Scan for the cell matching the given text and deliver its [X, Y] coordinate at center. 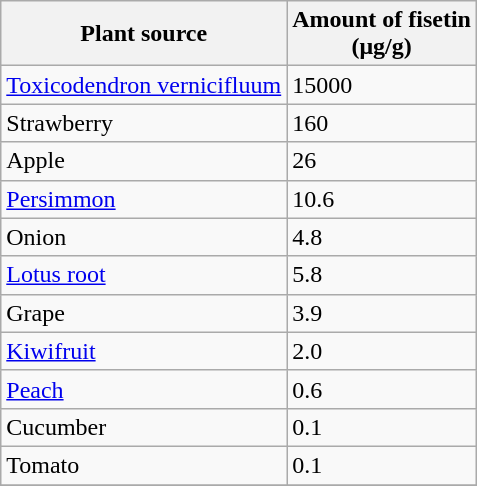
4.8 [382, 237]
Cucumber [144, 427]
10.6 [382, 199]
Onion [144, 237]
Toxicodendron vernicifluum [144, 85]
Amount of fisetin (μg/g) [382, 34]
26 [382, 161]
Strawberry [144, 123]
Grape [144, 313]
0.6 [382, 389]
5.8 [382, 275]
Apple [144, 161]
Lotus root [144, 275]
Persimmon [144, 199]
Kiwifruit [144, 351]
Peach [144, 389]
15000 [382, 85]
Plant source [144, 34]
3.9 [382, 313]
Tomato [144, 465]
2.0 [382, 351]
160 [382, 123]
